Determine the [X, Y] coordinate at the center of the cell enclosing the given text.  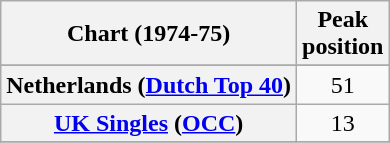
UK Singles (OCC) [149, 123]
Netherlands (Dutch Top 40) [149, 85]
Peakposition [343, 34]
51 [343, 85]
Chart (1974-75) [149, 34]
13 [343, 123]
